Pinpoint the cell where the given text exists, returning its (x, y) midpoint coordinate. 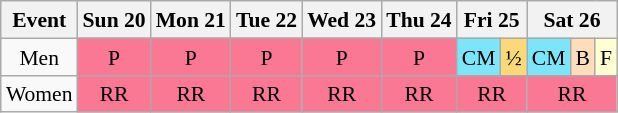
½ (513, 56)
F (606, 56)
Thu 24 (419, 20)
B (582, 56)
Tue 22 (266, 20)
Sun 20 (114, 20)
Mon 21 (191, 20)
Sat 26 (572, 20)
Women (40, 94)
Event (40, 20)
Wed 23 (342, 20)
Men (40, 56)
Fri 25 (492, 20)
